Scan for the cell matching the given text and deliver its [x, y] coordinate at center. 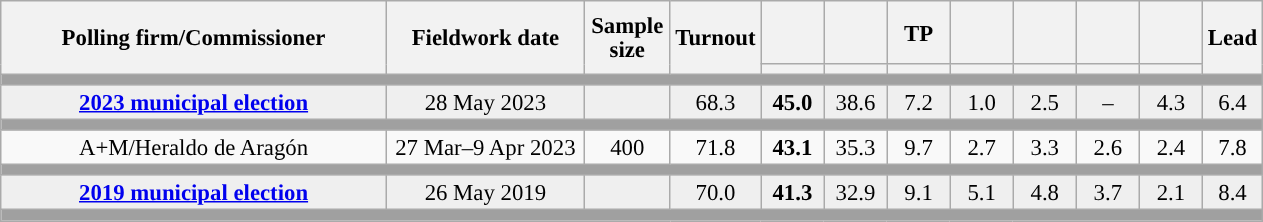
TP [918, 32]
4.3 [1170, 102]
1.0 [982, 102]
2.4 [1170, 148]
2.6 [1108, 148]
28 May 2023 [485, 102]
– [1108, 102]
2.5 [1044, 102]
400 [627, 148]
9.1 [918, 194]
5.1 [982, 194]
35.3 [856, 148]
43.1 [792, 148]
9.7 [918, 148]
Sample size [627, 38]
27 Mar–9 Apr 2023 [485, 148]
Lead [1232, 38]
2.7 [982, 148]
8.4 [1232, 194]
Polling firm/Commissioner [194, 38]
4.8 [1044, 194]
7.2 [918, 102]
6.4 [1232, 102]
71.8 [716, 148]
68.3 [716, 102]
2.1 [1170, 194]
Fieldwork date [485, 38]
2023 municipal election [194, 102]
2019 municipal election [194, 194]
Turnout [716, 38]
26 May 2019 [485, 194]
32.9 [856, 194]
3.3 [1044, 148]
45.0 [792, 102]
70.0 [716, 194]
41.3 [792, 194]
38.6 [856, 102]
3.7 [1108, 194]
A+M/Heraldo de Aragón [194, 148]
7.8 [1232, 148]
